Search for the cell housing the specified text and yield its (X, Y) center coordinate. 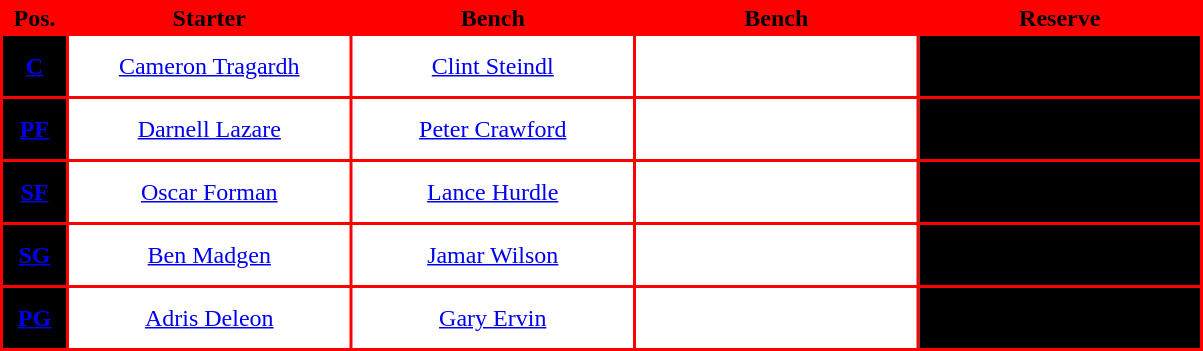
PG (34, 318)
Peter Crawford (492, 129)
Darnell Lazare (209, 129)
Jamar Wilson (492, 255)
Pos. (34, 18)
Gary Ervin (492, 318)
Cameron Tragardh (209, 66)
Ben Madgen (209, 255)
Clint Steindl (492, 66)
Starter (209, 18)
SF (34, 192)
C (34, 66)
Adris Deleon (209, 318)
SG (34, 255)
Oscar Forman (209, 192)
PF (34, 129)
Lance Hurdle (492, 192)
Reserve (1060, 18)
